Provide the (x, y) coordinate of the cell's center where the given text is located.  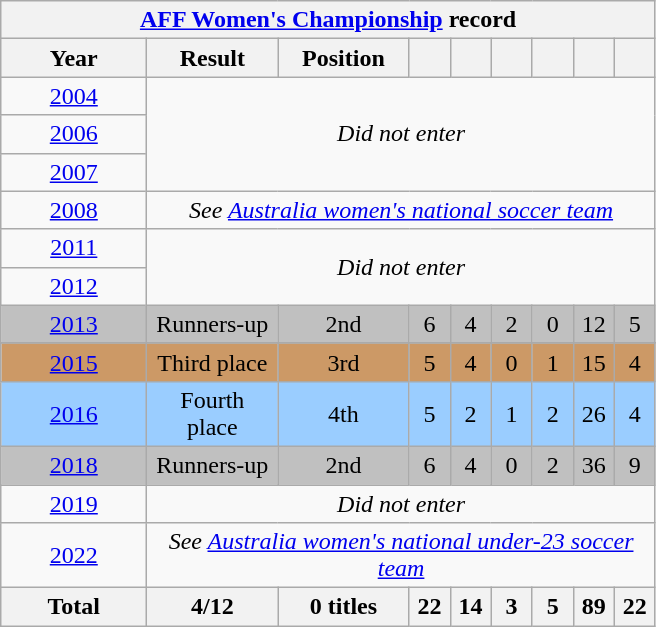
9 (634, 465)
See Australia women's national under-23 soccer team (401, 556)
Position (344, 58)
Result (212, 58)
26 (594, 414)
2022 (74, 556)
0 titles (344, 607)
Fourth place (212, 414)
15 (594, 362)
2019 (74, 503)
2011 (74, 248)
See Australia women's national soccer team (401, 210)
2015 (74, 362)
AFF Women's Championship record (328, 20)
2007 (74, 172)
3rd (344, 362)
2018 (74, 465)
2012 (74, 286)
2006 (74, 134)
Year (74, 58)
12 (594, 324)
14 (470, 607)
2013 (74, 324)
Third place (212, 362)
4/12 (212, 607)
36 (594, 465)
3 (512, 607)
2016 (74, 414)
2004 (74, 96)
89 (594, 607)
2008 (74, 210)
Total (74, 607)
4th (344, 414)
